From the cell containing the given text, extract its center point as [x, y] coordinate. 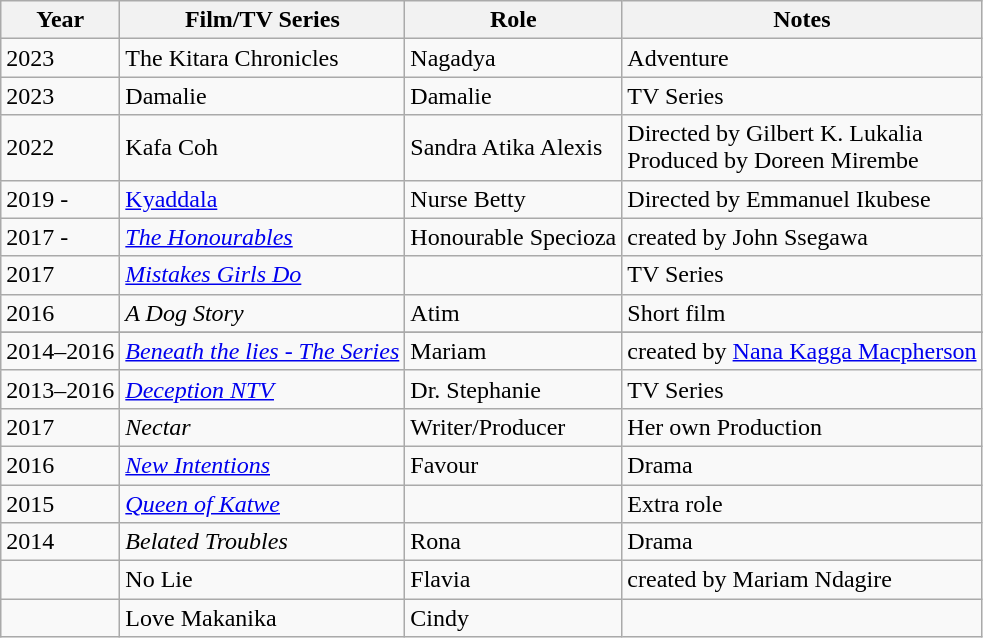
created by Nana Kagga Macpherson [802, 351]
2022 [60, 148]
Notes [802, 20]
created by Mariam Ndagire [802, 580]
Year [60, 20]
Role [514, 20]
2014 [60, 542]
Film/TV Series [262, 20]
Atim [514, 313]
Beneath the lies - The Series [262, 351]
Directed by Gilbert K. Lukalia Produced by Doreen Mirembe [802, 148]
2015 [60, 503]
Cindy [514, 618]
The Honourables [262, 237]
Mariam [514, 351]
Adventure [802, 58]
Love Makanika [262, 618]
Directed by Emmanuel Ikubese [802, 199]
The Kitara Chronicles [262, 58]
2019 - [60, 199]
Rona [514, 542]
Dr. Stephanie [514, 389]
Deception NTV [262, 389]
Flavia [514, 580]
Short film [802, 313]
Favour [514, 465]
Nagadya [514, 58]
2013–2016 [60, 389]
Writer/Producer [514, 427]
Honourable Specioza [514, 237]
Kafa Coh [262, 148]
2014–2016 [60, 351]
created by John Ssegawa [802, 237]
Nectar [262, 427]
A Dog Story [262, 313]
Queen of Katwe [262, 503]
Mistakes Girls Do [262, 275]
Nurse Betty [514, 199]
Belated Troubles [262, 542]
Sandra Atika Alexis [514, 148]
No Lie [262, 580]
Kyaddala [262, 199]
Her own Production [802, 427]
Extra role [802, 503]
2017 - [60, 237]
New Intentions [262, 465]
